Find where the given text appears and provide that cell's center as [X, Y] coordinate. 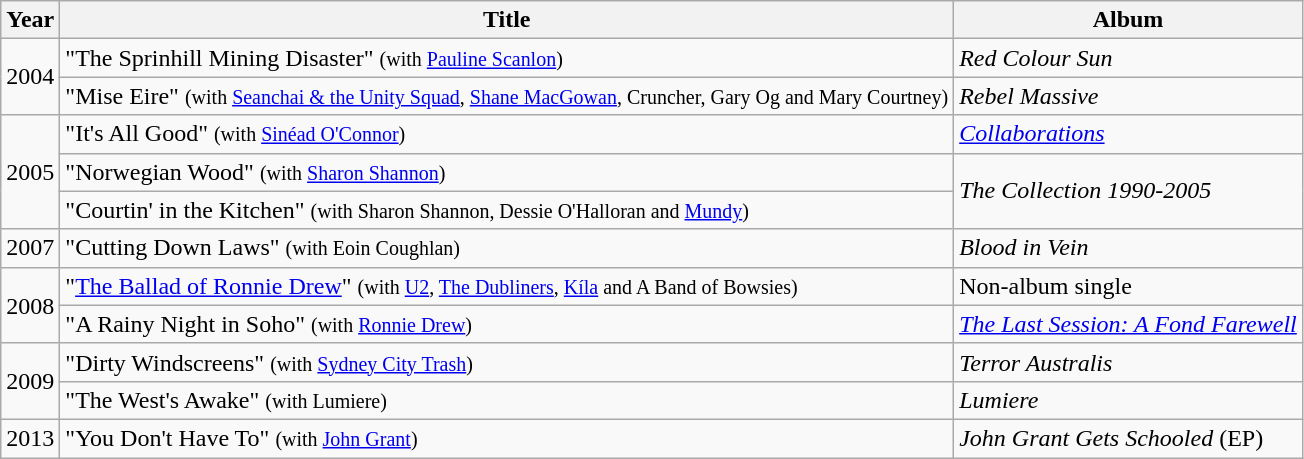
"The Ballad of Ronnie Drew" (with U2, The Dubliners, Kíla and A Band of Bowsies) [507, 286]
"A Rainy Night in Soho" (with Ronnie Drew) [507, 324]
Non-album single [1128, 286]
Album [1128, 20]
John Grant Gets Schooled (EP) [1128, 438]
"Mise Eire" (with Seanchai & the Unity Squad, Shane MacGowan, Cruncher, Gary Og and Mary Courtney) [507, 96]
Collaborations [1128, 134]
Lumiere [1128, 400]
Year [30, 20]
Blood in Vein [1128, 248]
2009 [30, 381]
"The West's Awake" (with Lumiere) [507, 400]
"Norwegian Wood" (with Sharon Shannon) [507, 172]
Title [507, 20]
"It's All Good" (with Sinéad O'Connor) [507, 134]
The Last Session: A Fond Farewell [1128, 324]
Terror Australis [1128, 362]
"The Sprinhill Mining Disaster" (with Pauline Scanlon) [507, 58]
"Cutting Down Laws" (with Eoin Coughlan) [507, 248]
"You Don't Have To" (with John Grant) [507, 438]
2004 [30, 77]
The Collection 1990-2005 [1128, 191]
Red Colour Sun [1128, 58]
2008 [30, 305]
"Courtin' in the Kitchen" (with Sharon Shannon, Dessie O'Halloran and Mundy) [507, 210]
2007 [30, 248]
2013 [30, 438]
Rebel Massive [1128, 96]
2005 [30, 172]
"Dirty Windscreens" (with Sydney City Trash) [507, 362]
